Scan for the cell matching the given text and deliver its [x, y] coordinate at center. 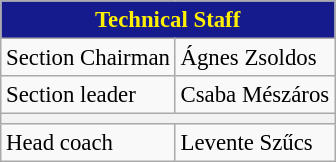
Technical Staff [168, 20]
Section Chairman [88, 58]
Section leader [88, 95]
Head coach [88, 143]
Levente Szűcs [254, 143]
Ágnes Zsoldos [254, 58]
Csaba Mészáros [254, 95]
